Search for the cell housing the specified text and yield its (X, Y) center coordinate. 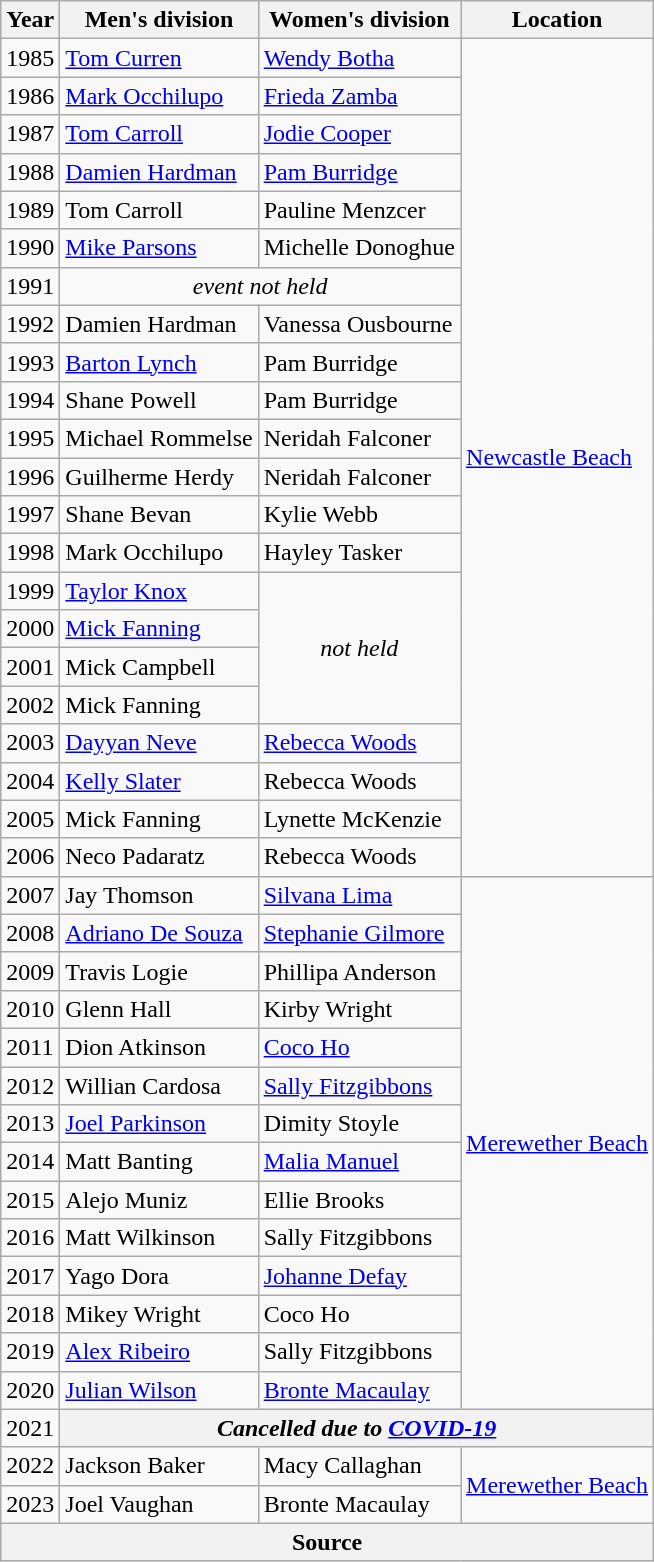
Tom Curren (159, 58)
event not held (260, 286)
1987 (30, 134)
Dayyan Neve (159, 743)
Source (328, 1542)
1985 (30, 58)
Taylor Knox (159, 591)
Lynette McKenzie (359, 819)
Joel Parkinson (159, 1124)
2004 (30, 781)
Kirby Wright (359, 1009)
Alejo Muniz (159, 1200)
Mike Parsons (159, 248)
Matt Banting (159, 1162)
2002 (30, 705)
Kelly Slater (159, 781)
2003 (30, 743)
2018 (30, 1314)
Silvana Lima (359, 895)
Cancelled due to COVID-19 (357, 1428)
2017 (30, 1276)
Julian Wilson (159, 1390)
2009 (30, 971)
2008 (30, 933)
2011 (30, 1047)
2013 (30, 1124)
1999 (30, 591)
2023 (30, 1504)
Adriano De Souza (159, 933)
1988 (30, 172)
Mikey Wright (159, 1314)
2001 (30, 667)
2007 (30, 895)
2005 (30, 819)
2014 (30, 1162)
Women's division (359, 20)
1993 (30, 362)
Joel Vaughan (159, 1504)
not held (359, 648)
Vanessa Ousbourne (359, 324)
Barton Lynch (159, 362)
2012 (30, 1085)
Shane Powell (159, 400)
Wendy Botha (359, 58)
Willian Cardosa (159, 1085)
2021 (30, 1428)
1995 (30, 438)
Men's division (159, 20)
Newcastle Beach (558, 458)
Location (558, 20)
2010 (30, 1009)
Hayley Tasker (359, 553)
1992 (30, 324)
Ellie Brooks (359, 1200)
Neco Padaratz (159, 857)
Year (30, 20)
2022 (30, 1466)
1986 (30, 96)
Malia Manuel (359, 1162)
Jackson Baker (159, 1466)
2019 (30, 1352)
1990 (30, 248)
1994 (30, 400)
Frieda Zamba (359, 96)
1996 (30, 477)
Dion Atkinson (159, 1047)
Glenn Hall (159, 1009)
1989 (30, 210)
Macy Callaghan (359, 1466)
Stephanie Gilmore (359, 933)
2000 (30, 629)
Phillipa Anderson (359, 971)
Shane Bevan (159, 515)
1998 (30, 553)
Mick Campbell (159, 667)
2006 (30, 857)
Pauline Menzcer (359, 210)
Jodie Cooper (359, 134)
Michelle Donoghue (359, 248)
1997 (30, 515)
2020 (30, 1390)
Dimity Stoyle (359, 1124)
Jay Thomson (159, 895)
2015 (30, 1200)
1991 (30, 286)
Yago Dora (159, 1276)
Matt Wilkinson (159, 1238)
Michael Rommelse (159, 438)
Guilherme Herdy (159, 477)
Johanne Defay (359, 1276)
Alex Ribeiro (159, 1352)
Travis Logie (159, 971)
2016 (30, 1238)
Kylie Webb (359, 515)
